For the text-containing cell, return its midpoint in [X, Y] coordinate format. 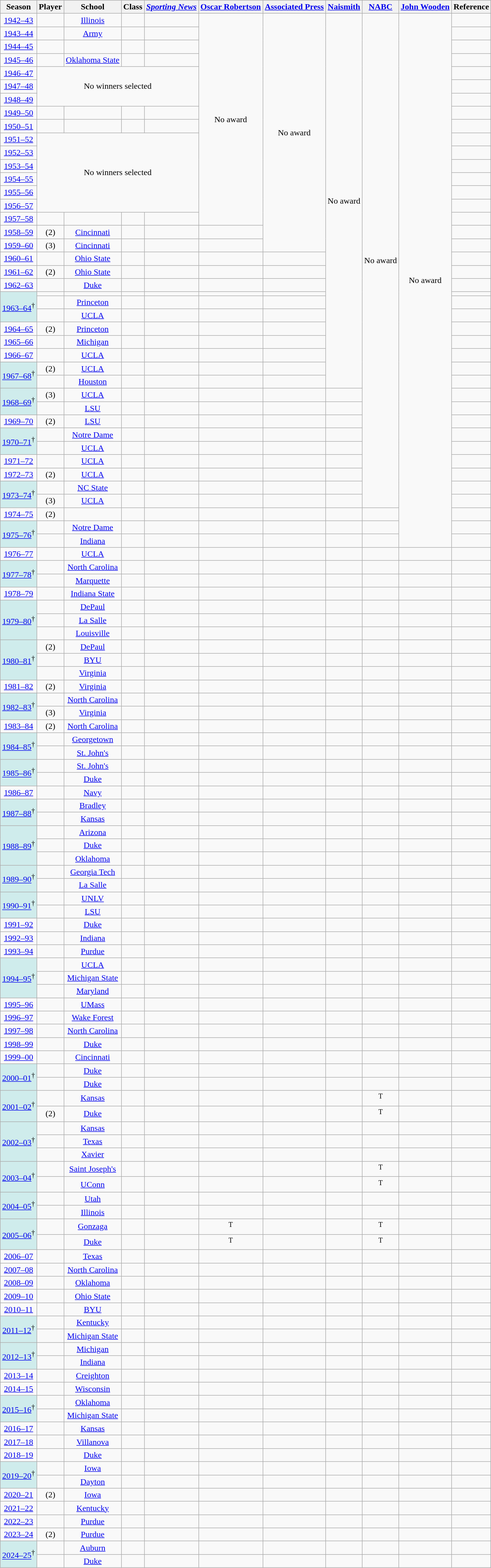
Wisconsin [93, 1389]
2018–19 [19, 1455]
1959–60 [19, 245]
1965–66 [19, 342]
2014–15 [19, 1389]
1963–64† [19, 307]
Georgia Tech [93, 872]
1956–57 [19, 206]
2003–04† [19, 1176]
2009–10 [19, 1296]
1971–72 [19, 461]
1990–91† [19, 905]
2019–20† [19, 1475]
UMass [93, 1004]
Naismith [344, 7]
2002–03† [19, 1141]
1973–74† [19, 494]
Creighton [93, 1376]
1982–83† [19, 706]
1987–88† [19, 812]
1972–73 [19, 474]
2024–25† [19, 1554]
1991–92 [19, 925]
1955–56 [19, 192]
1979–80† [19, 620]
NABC [380, 7]
1980–81† [19, 660]
1975–76† [19, 534]
Houston [93, 382]
Player [50, 7]
Dayton [93, 1482]
Bradley [93, 806]
1943–44 [19, 33]
Sporting News [171, 7]
1953–54 [19, 166]
1999–00 [19, 1057]
1983–84 [19, 726]
Utah [93, 1199]
1947–48 [19, 86]
1944–45 [19, 47]
2012–13† [19, 1356]
1960–61 [19, 259]
John Wooden [425, 7]
1974–75 [19, 514]
1995–96 [19, 1004]
1952–53 [19, 152]
1984–85† [19, 746]
2021–22 [19, 1508]
2008–09 [19, 1283]
2022–23 [19, 1521]
Maryland [93, 991]
1946–47 [19, 73]
Army [93, 33]
Gonzaga [93, 1227]
1949–50 [19, 113]
1998–99 [19, 1044]
2000–01† [19, 1077]
1958–59 [19, 232]
2017–18 [19, 1442]
1969–70 [19, 421]
School [93, 7]
NC State [93, 488]
Class [133, 7]
2020–21 [19, 1495]
Indiana State [93, 594]
1957–58 [19, 219]
1977–78† [19, 574]
Wake Forest [93, 1018]
Marquette [93, 580]
1978–79 [19, 594]
1942–43 [19, 20]
1992–93 [19, 938]
1961–62 [19, 272]
Reference [471, 7]
1996–97 [19, 1018]
1993–94 [19, 951]
1970–71† [19, 441]
Navy [93, 793]
1964–65 [19, 329]
1988–89† [19, 845]
1994–95† [19, 978]
UConn [93, 1185]
Saint Joseph's [93, 1169]
2001–02† [19, 1106]
2007–08 [19, 1270]
1945–46 [19, 60]
Season [19, 7]
2016–17 [19, 1428]
2010–11 [19, 1309]
1968–69† [19, 402]
Xavier [93, 1155]
Villanova [93, 1442]
2005–06† [19, 1234]
Oscar Robertson [231, 7]
1948–49 [19, 100]
1989–90† [19, 878]
Associated Press [295, 7]
1981–82 [19, 686]
2013–14 [19, 1376]
1962–63 [19, 285]
Oklahoma State [93, 60]
2011–12† [19, 1329]
1954–55 [19, 179]
2023–24 [19, 1535]
1950–51 [19, 126]
Georgetown [93, 739]
1966–67 [19, 355]
1997–98 [19, 1031]
UNLV [93, 898]
1986–87 [19, 793]
1951–52 [19, 139]
1985–86† [19, 772]
2006–07 [19, 1256]
2004–05† [19, 1205]
1967–68† [19, 375]
2015–16† [19, 1409]
Arizona [93, 832]
Louisville [93, 633]
1976–77 [19, 554]
Auburn [93, 1548]
